Find where the given text appears and provide that cell's center as (x, y) coordinate. 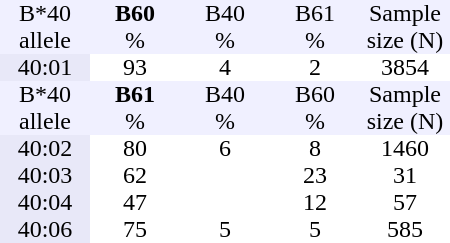
40:03 (45, 176)
585 (405, 230)
1460 (405, 148)
23 (315, 176)
62 (135, 176)
40:04 (45, 202)
47 (135, 202)
75 (135, 230)
40:02 (45, 148)
31 (405, 176)
4 (225, 68)
6 (225, 148)
3854 (405, 68)
80 (135, 148)
2 (315, 68)
12 (315, 202)
40:01 (45, 68)
93 (135, 68)
8 (315, 148)
40:06 (45, 230)
57 (405, 202)
